Scan for the cell matching the given text and deliver its [x, y] coordinate at center. 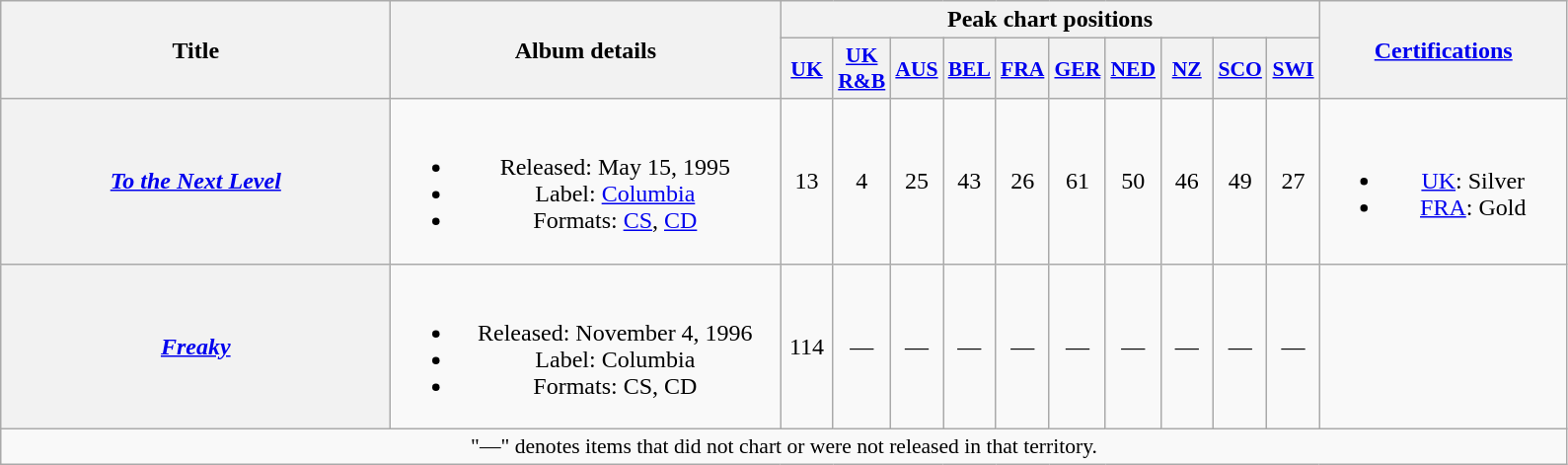
13 [807, 182]
Title [195, 49]
FRA [1022, 69]
To the Next Level [195, 182]
AUS [916, 69]
25 [916, 182]
UK: SilverFRA: Gold [1443, 182]
Released: May 15, 1995Label: ColumbiaFormats: CS, CD [586, 182]
26 [1022, 182]
SCO [1239, 69]
43 [969, 182]
UK [807, 69]
Released: November 4, 1996Label: ColumbiaFormats: CS, CD [586, 346]
114 [807, 346]
61 [1078, 182]
"—" denotes items that did not chart or were not released in that territory. [784, 446]
UKR&B [861, 69]
46 [1186, 182]
Freaky [195, 346]
27 [1293, 182]
Certifications [1443, 49]
NED [1133, 69]
50 [1133, 182]
NZ [1186, 69]
SWI [1293, 69]
Peak chart positions [1050, 20]
GER [1078, 69]
49 [1239, 182]
BEL [969, 69]
4 [861, 182]
Album details [586, 49]
